Determine the (x, y) coordinate at the center of the cell enclosing the given text.  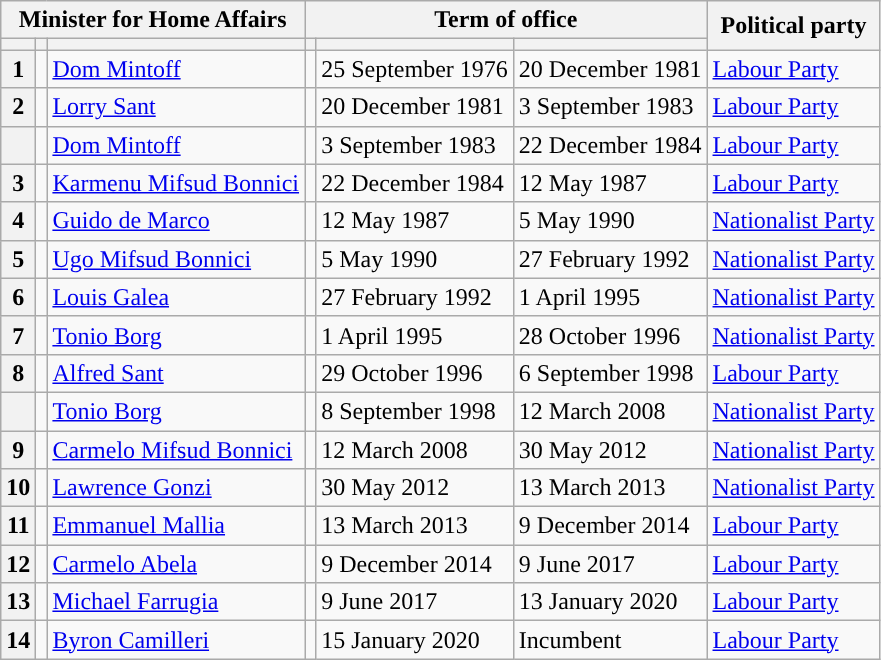
Political party (794, 26)
Incumbent (610, 640)
8 (18, 373)
7 (18, 335)
Carmelo Mifsud Bonnici (176, 449)
6 September 1998 (610, 373)
6 (18, 297)
Carmelo Abela (176, 564)
Term of office (506, 20)
12 (18, 564)
8 September 1998 (415, 411)
Ugo Mifsud Bonnici (176, 259)
Emmanuel Mallia (176, 526)
Lorry Sant (176, 107)
15 January 2020 (415, 640)
Guido de Marco (176, 221)
Minister for Home Affairs (153, 20)
9 (18, 449)
Karmenu Mifsud Bonnici (176, 183)
Lawrence Gonzi (176, 488)
Byron Camilleri (176, 640)
2 (18, 107)
10 (18, 488)
Michael Farrugia (176, 602)
Alfred Sant (176, 373)
Louis Galea (176, 297)
28 October 1996 (610, 335)
29 October 1996 (415, 373)
3 (18, 183)
25 September 1976 (415, 69)
13 (18, 602)
5 (18, 259)
14 (18, 640)
13 January 2020 (610, 602)
11 (18, 526)
4 (18, 221)
1 (18, 69)
